Return the (X, Y) coordinate for the center point of the cell that contains the specified text.  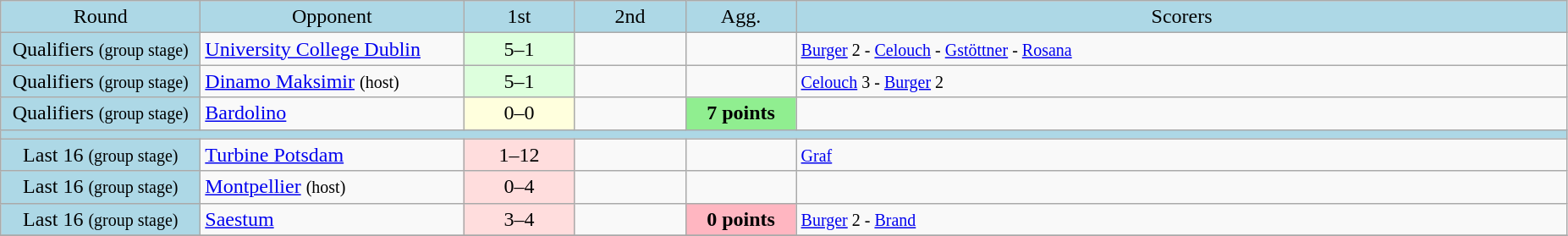
Saestum (332, 219)
1st (520, 17)
0–4 (520, 187)
Opponent (332, 17)
Agg. (741, 17)
3–4 (520, 219)
Bardolino (332, 113)
University College Dublin (332, 49)
Burger 2 - Brand (1181, 219)
Celouch 3 - Burger 2 (1181, 81)
1–12 (520, 155)
Burger 2 - Celouch - Gstöttner - Rosana (1181, 49)
Scorers (1181, 17)
Montpellier (host) (332, 187)
0–0 (520, 113)
0 points (741, 219)
Dinamo Maksimir (host) (332, 81)
7 points (741, 113)
2nd (630, 17)
Turbine Potsdam (332, 155)
Round (101, 17)
Graf (1181, 155)
